Output the (x, y) coordinate of the center of the cell containing the given text.  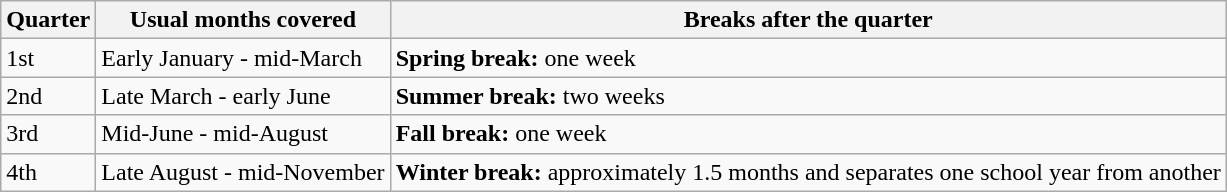
Mid-June - mid-August (243, 134)
Summer break: two weeks (808, 96)
Breaks after the quarter (808, 20)
3rd (48, 134)
Spring break: one week (808, 58)
Usual months covered (243, 20)
1st (48, 58)
Winter break: approximately 1.5 months and separates one school year from another (808, 172)
Fall break: one week (808, 134)
2nd (48, 96)
Late March - early June (243, 96)
4th (48, 172)
Late August - mid-November (243, 172)
Quarter (48, 20)
Early January - mid-March (243, 58)
